Output the [X, Y] coordinate of the center of the cell containing the given text.  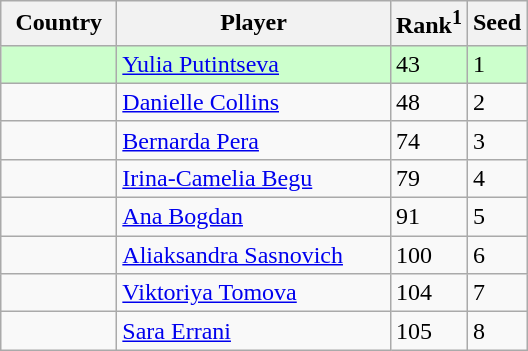
Aliaksandra Sasnovich [254, 255]
79 [428, 178]
104 [428, 293]
Danielle Collins [254, 102]
5 [496, 217]
3 [496, 140]
Irina-Camelia Begu [254, 178]
43 [428, 64]
Yulia Putintseva [254, 64]
4 [496, 178]
100 [428, 255]
Player [254, 24]
91 [428, 217]
105 [428, 331]
Seed [496, 24]
7 [496, 293]
8 [496, 331]
6 [496, 255]
74 [428, 140]
2 [496, 102]
Ana Bogdan [254, 217]
Rank1 [428, 24]
Country [59, 24]
Bernarda Pera [254, 140]
Sara Errani [254, 331]
Viktoriya Tomova [254, 293]
48 [428, 102]
1 [496, 64]
